Detect which cell encompasses the target text, then output its (X, Y) center coordinate. 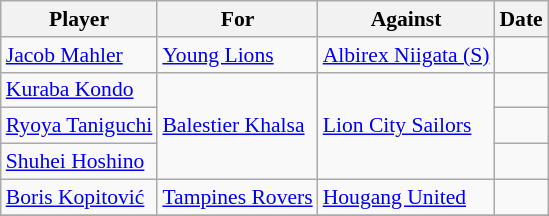
Tampines Rovers (237, 197)
Albirex Niigata (S) (406, 55)
Shuhei Hoshino (80, 162)
Jacob Mahler (80, 55)
Date (520, 19)
Lion City Sailors (406, 126)
Player (80, 19)
Kuraba Kondo (80, 90)
Balestier Khalsa (237, 126)
For (237, 19)
Against (406, 19)
Hougang United (406, 197)
Young Lions (237, 55)
Boris Kopitović (80, 197)
Ryoya Taniguchi (80, 126)
